Determine the (x, y) coordinate at the center of the cell enclosing the given text.  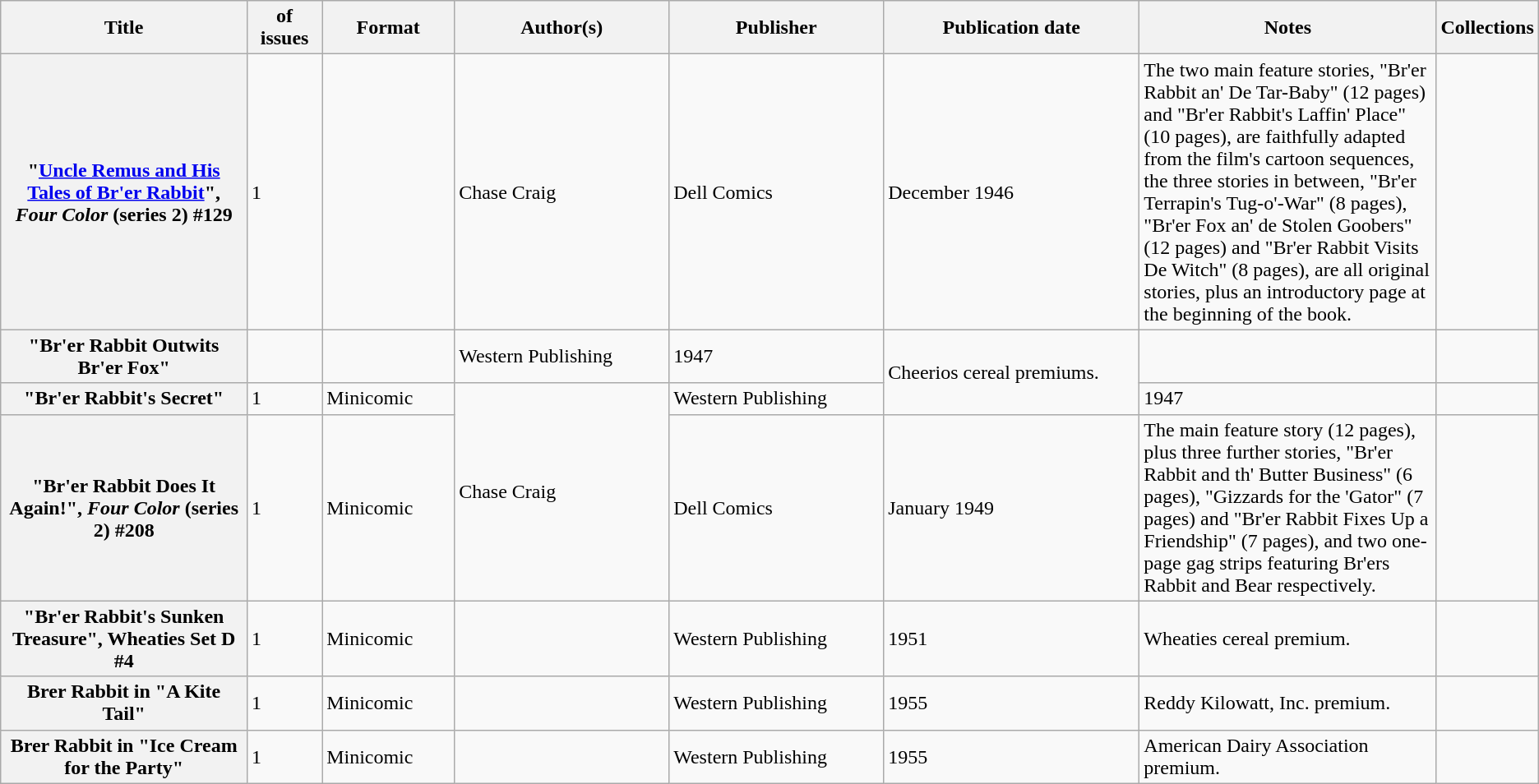
Collections (1487, 28)
"Br'er Rabbit Does It Again!", Four Color (series 2) #208 (124, 508)
Reddy Kilowatt, Inc. premium. (1287, 703)
"Br'er Rabbit Outwits Br'er Fox" (124, 357)
Publisher (776, 28)
Title (124, 28)
January 1949 (1011, 508)
American Dairy Association premium. (1287, 756)
December 1946 (1011, 192)
"Br'er Rabbit's Secret" (124, 399)
"Br'er Rabbit's Sunken Treasure", Wheaties Set D #4 (124, 639)
Publication date (1011, 28)
"Uncle Remus and His Tales of Br'er Rabbit", Four Color (series 2) #129 (124, 192)
Notes (1287, 28)
Brer Rabbit in "Ice Cream for the Party" (124, 756)
Brer Rabbit in "A Kite Tail" (124, 703)
of issues (284, 28)
1951 (1011, 639)
Cheerios cereal premiums. (1011, 371)
Wheaties cereal premium. (1287, 639)
Author(s) (562, 28)
Format (388, 28)
